Scan for the cell matching the given text and deliver its [X, Y] coordinate at center. 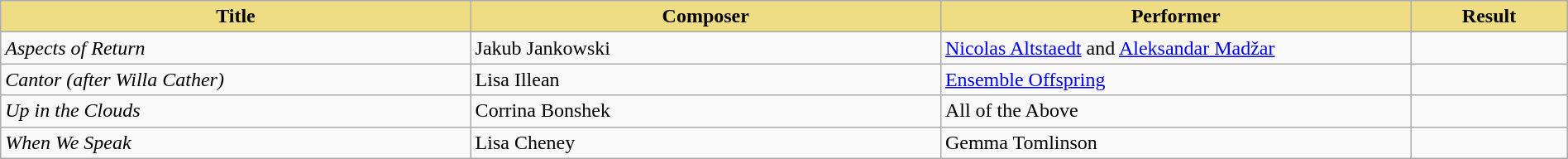
Cantor (after Willa Cather) [236, 79]
Gemma Tomlinson [1175, 142]
Ensemble Offspring [1175, 79]
Performer [1175, 17]
When We Speak [236, 142]
Jakub Jankowski [705, 48]
Nicolas Altstaedt and Aleksandar Madžar [1175, 48]
Lisa Cheney [705, 142]
Result [1489, 17]
Aspects of Return [236, 48]
Up in the Clouds [236, 111]
Composer [705, 17]
Lisa Illean [705, 79]
Title [236, 17]
All of the Above [1175, 111]
Corrina Bonshek [705, 111]
